Identify which cell holds the provided text, then report its [x, y] central coordinate. 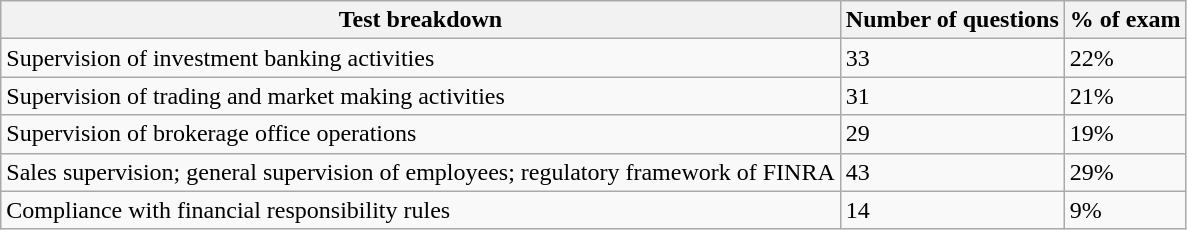
22% [1125, 58]
Supervision of brokerage office operations [421, 134]
14 [952, 210]
33 [952, 58]
Supervision of investment banking activities [421, 58]
Number of questions [952, 20]
31 [952, 96]
% of exam [1125, 20]
43 [952, 172]
Sales supervision; general supervision of employees; regulatory framework of FINRA [421, 172]
21% [1125, 96]
29 [952, 134]
9% [1125, 210]
Supervision of trading and market making activities [421, 96]
19% [1125, 134]
29% [1125, 172]
Compliance with financial responsibility rules [421, 210]
Test breakdown [421, 20]
